Identify which cell holds the provided text, then report its [X, Y] central coordinate. 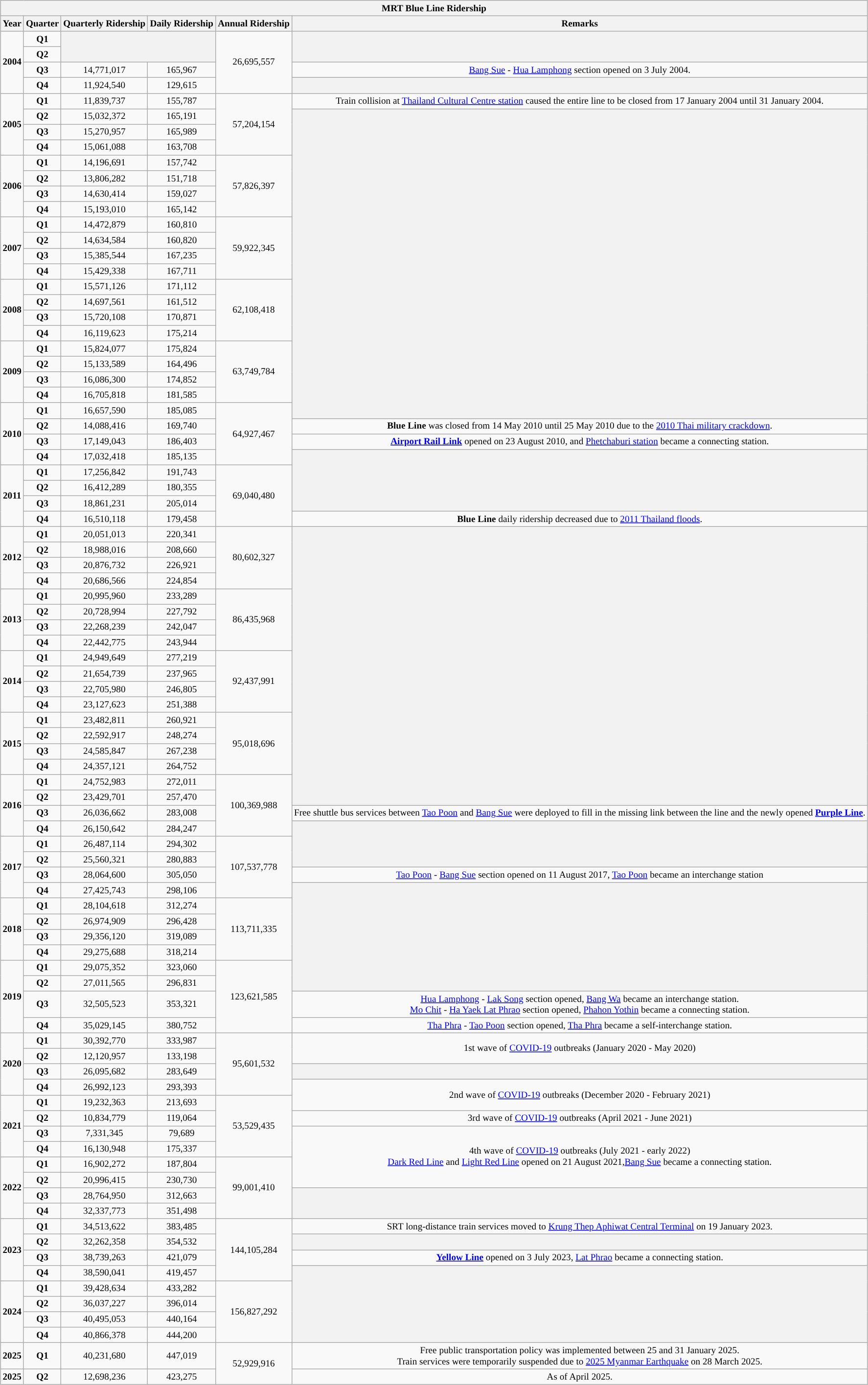
Daily Ridership [182, 23]
2005 [12, 124]
15,385,544 [105, 256]
28,764,950 [105, 1196]
419,457 [182, 1273]
14,196,691 [105, 163]
2019 [12, 996]
14,634,584 [105, 240]
28,064,600 [105, 875]
272,011 [182, 782]
167,711 [182, 272]
40,231,680 [105, 1356]
2007 [12, 249]
14,630,414 [105, 194]
Year [12, 23]
12,698,236 [105, 1377]
24,752,983 [105, 782]
16,086,300 [105, 380]
20,876,732 [105, 566]
11,924,540 [105, 86]
2nd wave of COVID-19 outbreaks (December 2020 - February 2021) [579, 1095]
421,079 [182, 1257]
24,949,649 [105, 658]
13,806,282 [105, 179]
380,752 [182, 1025]
35,029,145 [105, 1025]
52,929,916 [254, 1363]
230,730 [182, 1180]
59,922,345 [254, 249]
440,164 [182, 1319]
16,130,948 [105, 1149]
423,275 [182, 1377]
Tha Phra - Tao Poon section opened, Tha Phra became a self-interchange station. [579, 1025]
95,601,532 [254, 1065]
62,108,418 [254, 310]
16,412,289 [105, 488]
305,050 [182, 875]
107,537,778 [254, 867]
129,615 [182, 86]
113,711,335 [254, 930]
224,854 [182, 581]
123,621,585 [254, 996]
Blue Line daily ridership decreased due to 2011 Thailand floods. [579, 519]
2016 [12, 805]
63,749,784 [254, 372]
151,718 [182, 179]
1st wave of COVID-19 outbreaks (January 2020 - May 2020) [579, 1049]
246,805 [182, 689]
2013 [12, 619]
12,120,957 [105, 1056]
226,921 [182, 566]
155,787 [182, 101]
22,442,775 [105, 643]
Blue Line was closed from 14 May 2010 until 25 May 2010 due to the 2010 Thai military crackdown. [579, 426]
32,262,358 [105, 1242]
2024 [12, 1312]
257,470 [182, 797]
333,987 [182, 1041]
Annual Ridership [254, 23]
15,720,108 [105, 318]
2018 [12, 930]
30,392,770 [105, 1041]
242,047 [182, 627]
36,037,227 [105, 1304]
165,967 [182, 70]
160,820 [182, 240]
18,988,016 [105, 550]
264,752 [182, 767]
24,357,121 [105, 767]
2008 [12, 310]
23,127,623 [105, 705]
Remarks [579, 23]
57,826,397 [254, 186]
208,660 [182, 550]
26,487,114 [105, 844]
29,356,120 [105, 937]
191,743 [182, 473]
17,256,842 [105, 473]
213,693 [182, 1103]
40,866,378 [105, 1335]
260,921 [182, 720]
15,571,126 [105, 287]
2006 [12, 186]
170,871 [182, 318]
95,018,696 [254, 744]
227,792 [182, 612]
186,403 [182, 442]
351,498 [182, 1211]
26,095,682 [105, 1072]
34,513,622 [105, 1226]
447,019 [182, 1356]
2009 [12, 372]
26,150,642 [105, 829]
2022 [12, 1188]
312,274 [182, 906]
444,200 [182, 1335]
280,883 [182, 860]
14,472,879 [105, 225]
2015 [12, 744]
18,861,231 [105, 503]
312,663 [182, 1196]
175,214 [182, 333]
Quarter [42, 23]
80,602,327 [254, 558]
175,337 [182, 1149]
2012 [12, 558]
164,496 [182, 364]
79,689 [182, 1134]
38,590,041 [105, 1273]
2020 [12, 1065]
319,089 [182, 937]
171,112 [182, 287]
17,032,418 [105, 457]
Train collision at Thailand Cultural Centre station caused the entire line to be closed from 17 January 2004 until 31 January 2004. [579, 101]
22,268,239 [105, 627]
165,989 [182, 132]
26,992,123 [105, 1087]
39,428,634 [105, 1289]
11,839,737 [105, 101]
21,654,739 [105, 674]
15,193,010 [105, 209]
20,995,960 [105, 596]
2023 [12, 1249]
15,824,077 [105, 349]
SRT long-distance train services moved to Krung Thep Aphiwat Central Terminal on 19 January 2023. [579, 1226]
14,088,416 [105, 426]
69,040,480 [254, 496]
14,771,017 [105, 70]
433,282 [182, 1289]
133,198 [182, 1056]
167,235 [182, 256]
19,232,363 [105, 1103]
100,369,988 [254, 805]
25,560,321 [105, 860]
22,705,980 [105, 689]
Yellow Line opened on 3 July 2023, Lat Phrao became a connecting station. [579, 1257]
27,011,565 [105, 983]
23,429,701 [105, 797]
160,810 [182, 225]
Free shuttle bus services between Tao Poon and Bang Sue were deployed to fill in the missing link between the line and the newly opened Purple Line. [579, 813]
2010 [12, 433]
26,695,557 [254, 63]
119,064 [182, 1118]
64,927,467 [254, 433]
Bang Sue - Hua Lamphong section opened on 3 July 2004. [579, 70]
185,085 [182, 410]
283,649 [182, 1072]
22,592,917 [105, 736]
20,728,994 [105, 612]
175,824 [182, 349]
99,001,410 [254, 1188]
267,238 [182, 751]
205,014 [182, 503]
353,321 [182, 1004]
16,657,590 [105, 410]
187,804 [182, 1165]
283,008 [182, 813]
157,742 [182, 163]
53,529,435 [254, 1126]
16,119,623 [105, 333]
318,214 [182, 953]
296,831 [182, 983]
2014 [12, 682]
2017 [12, 867]
2011 [12, 496]
86,435,968 [254, 619]
180,355 [182, 488]
248,274 [182, 736]
57,204,154 [254, 124]
323,060 [182, 968]
Tao Poon - Bang Sue section opened on 11 August 2017, Tao Poon became an interchange station [579, 875]
16,510,118 [105, 519]
277,219 [182, 658]
15,133,589 [105, 364]
383,485 [182, 1226]
185,135 [182, 457]
296,428 [182, 922]
161,512 [182, 302]
As of April 2025. [579, 1377]
354,532 [182, 1242]
16,902,272 [105, 1165]
284,247 [182, 829]
29,275,688 [105, 953]
243,944 [182, 643]
Quarterly Ridership [105, 23]
29,075,352 [105, 968]
38,739,263 [105, 1257]
181,585 [182, 395]
144,105,284 [254, 1249]
165,142 [182, 209]
23,482,811 [105, 720]
Airport Rail Link opened on 23 August 2010, and Phetchaburi station became a connecting station. [579, 442]
233,289 [182, 596]
169,740 [182, 426]
2021 [12, 1126]
179,458 [182, 519]
15,061,088 [105, 148]
28,104,618 [105, 906]
20,996,415 [105, 1180]
3rd wave of COVID-19 outbreaks (April 2021 - June 2021) [579, 1118]
15,032,372 [105, 116]
396,014 [182, 1304]
165,191 [182, 116]
237,965 [182, 674]
156,827,292 [254, 1312]
MRT Blue Line Ridership [434, 8]
14,697,561 [105, 302]
220,341 [182, 535]
15,270,957 [105, 132]
163,708 [182, 148]
27,425,743 [105, 890]
251,388 [182, 705]
40,495,053 [105, 1319]
26,974,909 [105, 922]
293,393 [182, 1087]
159,027 [182, 194]
26,036,662 [105, 813]
16,705,818 [105, 395]
7,331,345 [105, 1134]
10,834,779 [105, 1118]
298,106 [182, 890]
20,051,013 [105, 535]
24,585,847 [105, 751]
174,852 [182, 380]
32,337,773 [105, 1211]
17,149,043 [105, 442]
32,505,523 [105, 1004]
15,429,338 [105, 272]
92,437,991 [254, 682]
20,686,566 [105, 581]
294,302 [182, 844]
2004 [12, 63]
